Pinpoint the cell where the given text exists, returning its [x, y] midpoint coordinate. 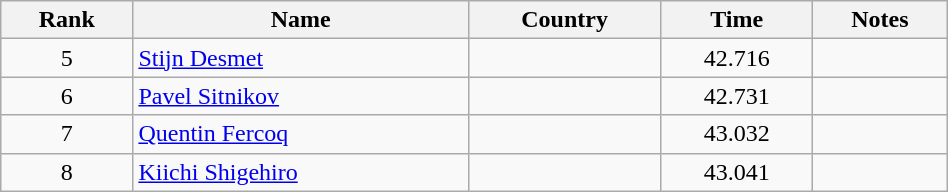
5 [67, 58]
Notes [880, 20]
Stijn Desmet [301, 58]
43.032 [737, 134]
7 [67, 134]
42.731 [737, 96]
Kiichi Shigehiro [301, 172]
6 [67, 96]
Pavel Sitnikov [301, 96]
43.041 [737, 172]
Rank [67, 20]
Name [301, 20]
Quentin Fercoq [301, 134]
Country [564, 20]
Time [737, 20]
42.716 [737, 58]
8 [67, 172]
